Capture the cell that displays the provided text and extract its (x, y) central coordinate. 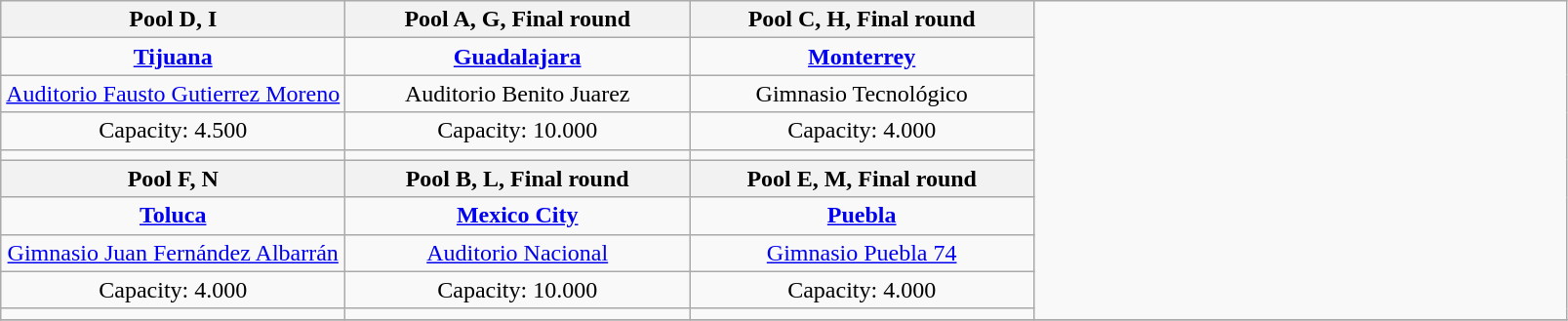
Auditorio Nacional (517, 253)
Mexico City (517, 216)
Tijuana (174, 57)
Gimnasio Juan Fernández Albarrán (174, 253)
Pool D, I (174, 20)
Pool C, H, Final round (863, 20)
Pool B, L, Final round (517, 179)
Auditorio Benito Juarez (517, 94)
Guadalajara (517, 57)
Auditorio Fausto Gutierrez Moreno (174, 94)
Pool E, M, Final round (863, 179)
Puebla (863, 216)
Gimnasio Tecnológico (863, 94)
Pool A, G, Final round (517, 20)
Toluca (174, 216)
Capacity: 4.500 (174, 131)
Monterrey (863, 57)
Pool F, N (174, 179)
Gimnasio Puebla 74 (863, 253)
